Output the [x, y] coordinate of the center of the cell containing the given text.  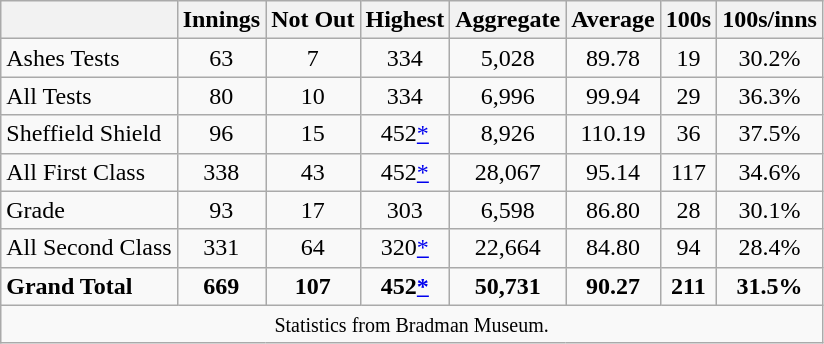
All Second Class [89, 248]
28,067 [508, 172]
Innings [221, 20]
86.80 [614, 210]
8,926 [508, 134]
Grand Total [89, 286]
Average [614, 20]
28 [688, 210]
15 [313, 134]
Statistics from Bradman Museum. [412, 324]
84.80 [614, 248]
100s/inns [770, 20]
99.94 [614, 96]
30.1% [770, 210]
36 [688, 134]
6,598 [508, 210]
10 [313, 96]
Grade [89, 210]
43 [313, 172]
320* [405, 248]
Sheffield Shield [89, 134]
50,731 [508, 286]
7 [313, 58]
211 [688, 286]
All Tests [89, 96]
31.5% [770, 286]
100s [688, 20]
34.6% [770, 172]
64 [313, 248]
17 [313, 210]
89.78 [614, 58]
94 [688, 248]
37.5% [770, 134]
107 [313, 286]
36.3% [770, 96]
6,996 [508, 96]
Aggregate [508, 20]
95.14 [614, 172]
Ashes Tests [89, 58]
5,028 [508, 58]
22,664 [508, 248]
331 [221, 248]
Highest [405, 20]
30.2% [770, 58]
All First Class [89, 172]
110.19 [614, 134]
19 [688, 58]
63 [221, 58]
117 [688, 172]
303 [405, 210]
338 [221, 172]
Not Out [313, 20]
80 [221, 96]
96 [221, 134]
669 [221, 286]
29 [688, 96]
90.27 [614, 286]
28.4% [770, 248]
93 [221, 210]
